Locate the cell with the specified text and output its (x, y) center coordinate. 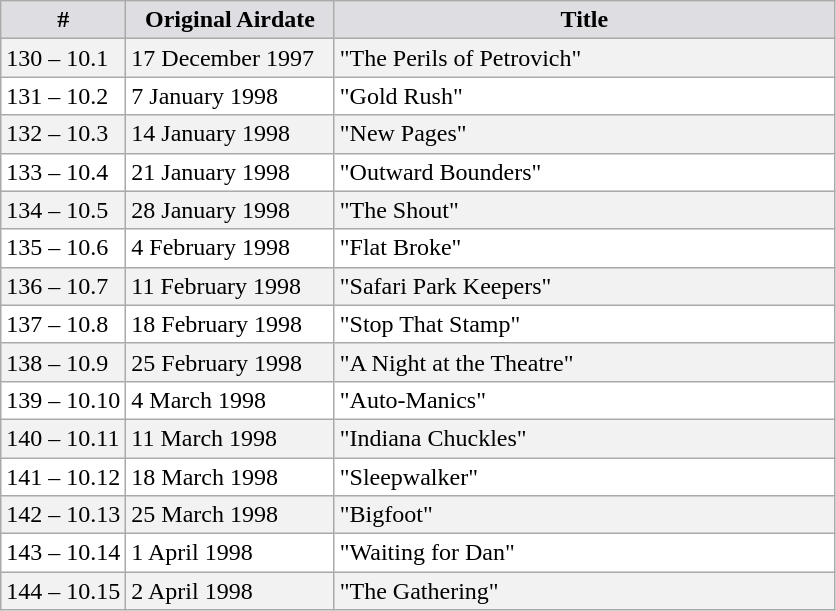
Title (584, 20)
130 – 10.1 (64, 58)
17 December 1997 (230, 58)
140 – 10.11 (64, 438)
"Flat Broke" (584, 248)
# (64, 20)
4 February 1998 (230, 248)
"A Night at the Theatre" (584, 362)
18 February 1998 (230, 324)
"Outward Bounders" (584, 172)
"Safari Park Keepers" (584, 286)
Original Airdate (230, 20)
"Stop That Stamp" (584, 324)
21 January 1998 (230, 172)
"New Pages" (584, 134)
"Auto-Manics" (584, 400)
14 January 1998 (230, 134)
136 – 10.7 (64, 286)
7 January 1998 (230, 96)
143 – 10.14 (64, 553)
135 – 10.6 (64, 248)
18 March 1998 (230, 477)
144 – 10.15 (64, 591)
138 – 10.9 (64, 362)
28 January 1998 (230, 210)
139 – 10.10 (64, 400)
"Bigfoot" (584, 515)
141 – 10.12 (64, 477)
133 – 10.4 (64, 172)
"The Perils of Petrovich" (584, 58)
"Indiana Chuckles" (584, 438)
11 February 1998 (230, 286)
137 – 10.8 (64, 324)
"Waiting for Dan" (584, 553)
"The Gathering" (584, 591)
"Sleepwalker" (584, 477)
142 – 10.13 (64, 515)
131 – 10.2 (64, 96)
132 – 10.3 (64, 134)
4 March 1998 (230, 400)
134 – 10.5 (64, 210)
"Gold Rush" (584, 96)
11 March 1998 (230, 438)
1 April 1998 (230, 553)
"The Shout" (584, 210)
25 February 1998 (230, 362)
2 April 1998 (230, 591)
25 March 1998 (230, 515)
